Search for the cell housing the specified text and yield its (x, y) center coordinate. 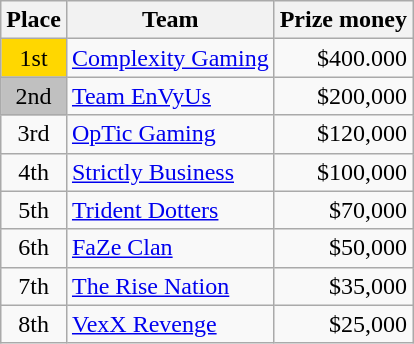
$120,000 (343, 134)
$35,000 (343, 286)
OpTic Gaming (170, 134)
The Rise Nation (170, 286)
$100,000 (343, 172)
8th (34, 324)
VexX Revenge (170, 324)
Prize money (343, 20)
2nd (34, 96)
Strictly Business (170, 172)
6th (34, 248)
FaZe Clan (170, 248)
Complexity Gaming (170, 58)
1st (34, 58)
$400.000 (343, 58)
3rd (34, 134)
$25,000 (343, 324)
5th (34, 210)
$200,000 (343, 96)
$50,000 (343, 248)
Trident Dotters (170, 210)
7th (34, 286)
$70,000 (343, 210)
Team (170, 20)
Place (34, 20)
Team EnVyUs (170, 96)
4th (34, 172)
